Detect which cell encompasses the target text, then output its [X, Y] center coordinate. 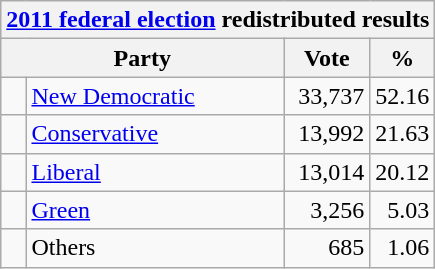
Others [155, 248]
33,737 [327, 96]
2011 federal election redistributed results [218, 20]
Green [155, 210]
Conservative [155, 134]
% [402, 58]
1.06 [402, 248]
5.03 [402, 210]
13,992 [327, 134]
685 [327, 248]
New Democratic [155, 96]
21.63 [402, 134]
Vote [327, 58]
Liberal [155, 172]
52.16 [402, 96]
20.12 [402, 172]
13,014 [327, 172]
Party [142, 58]
3,256 [327, 210]
